Find where the given text appears and provide that cell's center as [X, Y] coordinate. 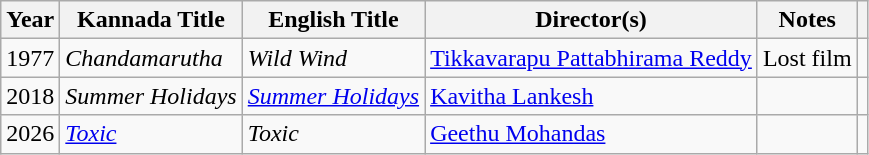
2018 [30, 96]
Lost film [807, 58]
Kannada Title [151, 20]
Wild Wind [333, 58]
Chandamarutha [151, 58]
1977 [30, 58]
Kavitha Lankesh [592, 96]
Tikkavarapu Pattabhirama Reddy [592, 58]
2026 [30, 134]
Year [30, 20]
Geethu Mohandas [592, 134]
Director(s) [592, 20]
English Title [333, 20]
Notes [807, 20]
